Identify which cell holds the provided text, then report its (x, y) central coordinate. 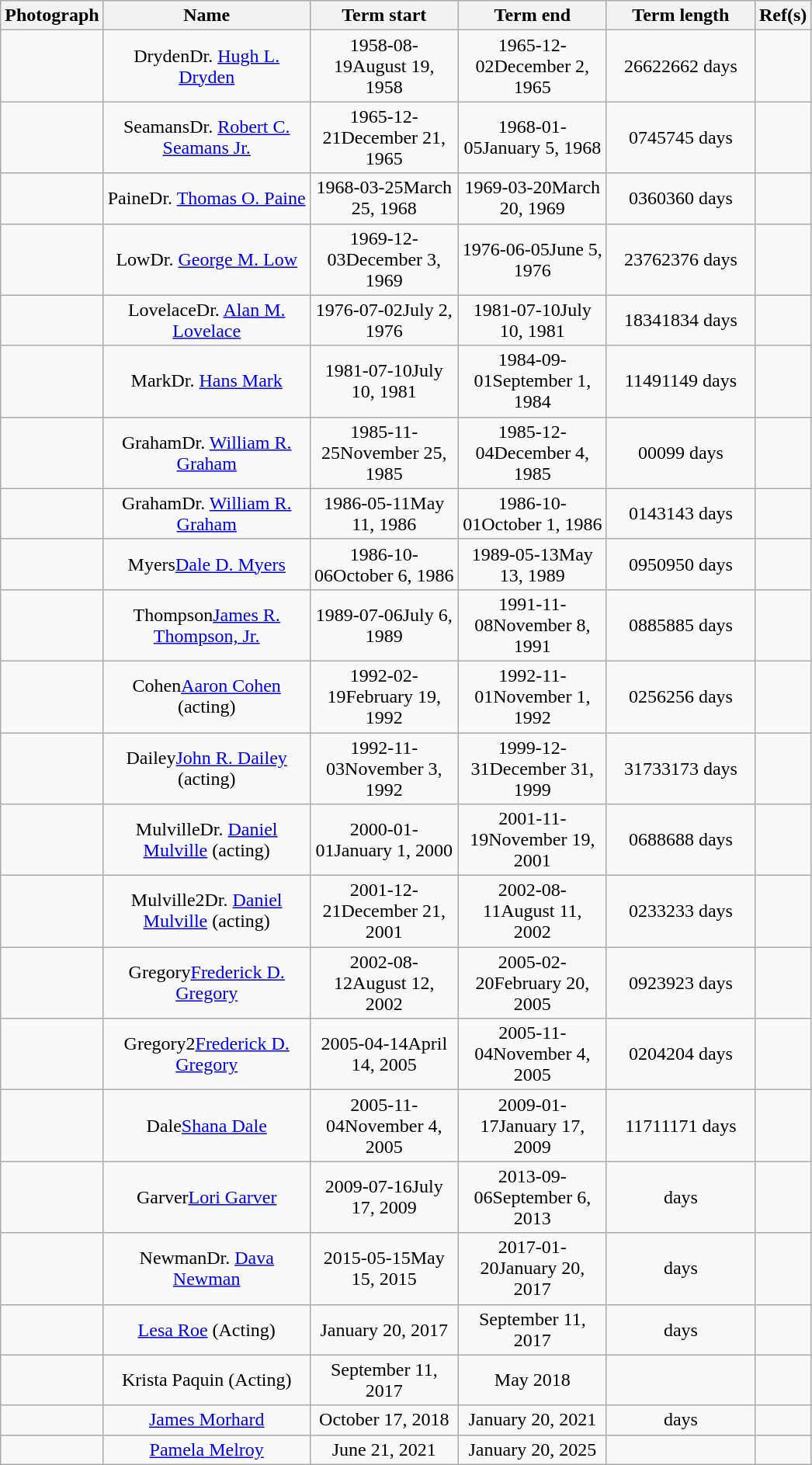
CohenAaron Cohen (acting) (206, 696)
Gregory2Frederick D. Gregory (206, 1054)
1991-11-08November 8, 1991 (533, 625)
11491149 days (680, 381)
MyersDale D. Myers (206, 564)
PaineDr. Thomas O. Paine (206, 199)
2001-12-21December 21, 2001 (383, 911)
LowDr. George M. Low (206, 259)
Krista Paquin (Acting) (206, 1380)
1965-12-21December 21, 1965 (383, 137)
1986-10-06October 6, 1986 (383, 564)
26622662 days (680, 66)
0143143 days (680, 514)
NewmanDr. Dava Newman (206, 1269)
DrydenDr. Hugh L. Dryden (206, 66)
1969-12-03December 3, 1969 (383, 259)
2002-08-12August 12, 2002 (383, 983)
MulvilleDr. Daniel Mulville (acting) (206, 840)
1969-03-20March 20, 1969 (533, 199)
1992-11-01November 1, 1992 (533, 696)
23762376 days (680, 259)
ThompsonJames R. Thompson, Jr. (206, 625)
00099 days (680, 453)
11711171 days (680, 1126)
DaleShana Dale (206, 1126)
0745745 days (680, 137)
1976-07-02July 2, 1976 (383, 320)
1968-03-25March 25, 1968 (383, 199)
2015-05-15May 15, 2015 (383, 1269)
Name (206, 16)
2009-01-17January 17, 2009 (533, 1126)
1958-08-19August 19, 1958 (383, 66)
2000-01-01January 1, 2000 (383, 840)
0885885 days (680, 625)
2009-07-16July 17, 2009 (383, 1197)
January 20, 2017 (383, 1329)
Mulville2Dr. Daniel Mulville (acting) (206, 911)
Term start (383, 16)
GarverLori Garver (206, 1197)
0360360 days (680, 199)
June 21, 2021 (383, 1449)
1985-11-25November 25, 1985 (383, 453)
2001-11-19November 19, 2001 (533, 840)
2005-04-14April 14, 2005 (383, 1054)
2013-09-06September 6, 2013 (533, 1197)
1965-12-02December 2, 1965 (533, 66)
2005-02-20February 20, 2005 (533, 983)
1992-02-19February 19, 1992 (383, 696)
1976-06-05June 5, 1976 (533, 259)
1986-05-11May 11, 1986 (383, 514)
LovelaceDr. Alan M. Lovelace (206, 320)
1992-11-03November 3, 1992 (383, 769)
January 20, 2021 (533, 1420)
1985-12-04December 4, 1985 (533, 453)
1986-10-01October 1, 1986 (533, 514)
Term end (533, 16)
0256256 days (680, 696)
Ref(s) (783, 16)
0688688 days (680, 840)
0233233 days (680, 911)
1968-01-05January 5, 1968 (533, 137)
May 2018 (533, 1380)
January 20, 2025 (533, 1449)
18341834 days (680, 320)
0923923 days (680, 983)
2002-08-11August 11, 2002 (533, 911)
31733173 days (680, 769)
GregoryFrederick D. Gregory (206, 983)
October 17, 2018 (383, 1420)
Pamela Melroy (206, 1449)
Photograph (52, 16)
1999-12-31December 31, 1999 (533, 769)
0204204 days (680, 1054)
1989-05-13May 13, 1989 (533, 564)
Lesa Roe (Acting) (206, 1329)
1984-09-01September 1, 1984 (533, 381)
0950950 days (680, 564)
James Morhard (206, 1420)
SeamansDr. Robert C. Seamans Jr. (206, 137)
1989-07-06July 6, 1989 (383, 625)
MarkDr. Hans Mark (206, 381)
2017-01-20January 20, 2017 (533, 1269)
DaileyJohn R. Dailey (acting) (206, 769)
Term length (680, 16)
